For the text-containing cell, return its midpoint in (x, y) coordinate format. 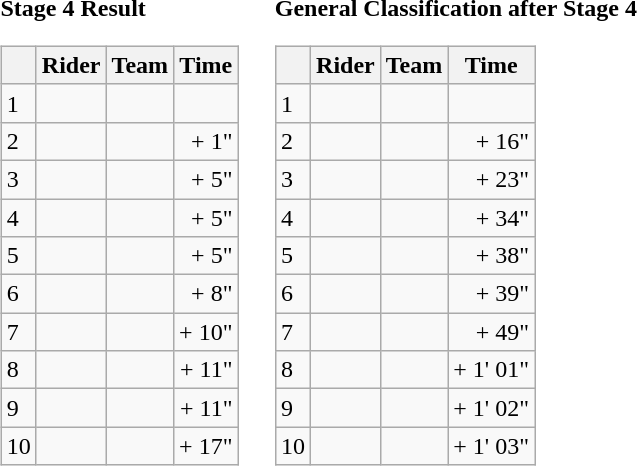
+ 8" (206, 294)
+ 1' 03" (492, 446)
+ 38" (492, 256)
+ 17" (206, 446)
+ 16" (492, 141)
+ 39" (492, 294)
+ 34" (492, 217)
+ 1' 02" (492, 408)
+ 23" (492, 179)
+ 1' 01" (492, 370)
+ 10" (206, 332)
+ 49" (492, 332)
+ 1" (206, 141)
